Pinpoint the cell where the given text exists, returning its (X, Y) midpoint coordinate. 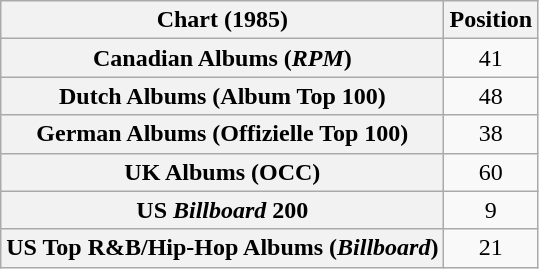
41 (491, 58)
21 (491, 248)
Canadian Albums (RPM) (222, 58)
60 (491, 172)
38 (491, 134)
Dutch Albums (Album Top 100) (222, 96)
48 (491, 96)
US Billboard 200 (222, 210)
US Top R&B/Hip-Hop Albums (Billboard) (222, 248)
German Albums (Offizielle Top 100) (222, 134)
UK Albums (OCC) (222, 172)
9 (491, 210)
Chart (1985) (222, 20)
Position (491, 20)
